Return [X, Y] of the center of cell containing provided text 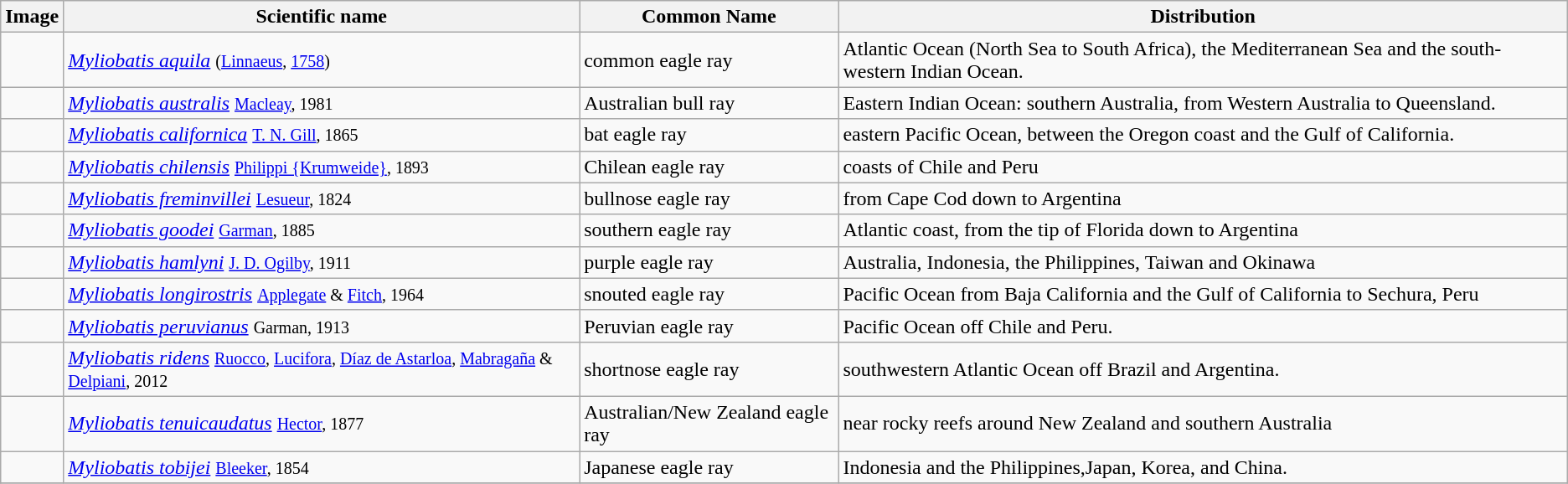
Myliobatis ridens Ruocco, Lucifora, Díaz de Astarloa, Mabragaña & Delpiani, 2012 [322, 368]
Australian bull ray [709, 103]
near rocky reefs around New Zealand and southern Australia [1203, 424]
bullnose eagle ray [709, 198]
Peruvian eagle ray [709, 326]
common eagle ray [709, 60]
Myliobatis chilensis Philippi {Krumweide}, 1893 [322, 167]
Myliobatis aquila (Linnaeus, 1758) [322, 60]
Myliobatis peruvianus Garman, 1913 [322, 326]
southern eagle ray [709, 230]
Myliobatis tenuicaudatus Hector, 1877 [322, 424]
snouted eagle ray [709, 294]
Japanese eagle ray [709, 466]
Common Name [709, 17]
Atlantic Ocean (North Sea to South Africa), the Mediterranean Sea and the south-western Indian Ocean. [1203, 60]
coasts of Chile and Peru [1203, 167]
Myliobatis tobijei Bleeker, 1854 [322, 466]
Chilean eagle ray [709, 167]
Myliobatis longirostris Applegate & Fitch, 1964 [322, 294]
Eastern Indian Ocean: southern Australia, from Western Australia to Queensland. [1203, 103]
bat eagle ray [709, 135]
from Cape Cod down to Argentina [1203, 198]
Australian/New Zealand eagle ray [709, 424]
Myliobatis californica T. N. Gill, 1865 [322, 135]
purple eagle ray [709, 262]
Pacific Ocean from Baja California and the Gulf of California to Sechura, Peru [1203, 294]
Australia, Indonesia, the Philippines, Taiwan and Okinawa [1203, 262]
Myliobatis hamlyni J. D. Ogilby, 1911 [322, 262]
eastern Pacific Ocean, between the Oregon coast and the Gulf of California. [1203, 135]
Scientific name [322, 17]
Image [32, 17]
Pacific Ocean off Chile and Peru. [1203, 326]
Myliobatis australis Macleay, 1981 [322, 103]
Atlantic coast, from the tip of Florida down to Argentina [1203, 230]
southwestern Atlantic Ocean off Brazil and Argentina. [1203, 368]
Myliobatis goodei Garman, 1885 [322, 230]
shortnose eagle ray [709, 368]
Myliobatis freminvillei Lesueur, 1824 [322, 198]
Distribution [1203, 17]
Indonesia and the Philippines,Japan, Korea, and China. [1203, 466]
